Identify which cell holds the provided text, then report its (X, Y) central coordinate. 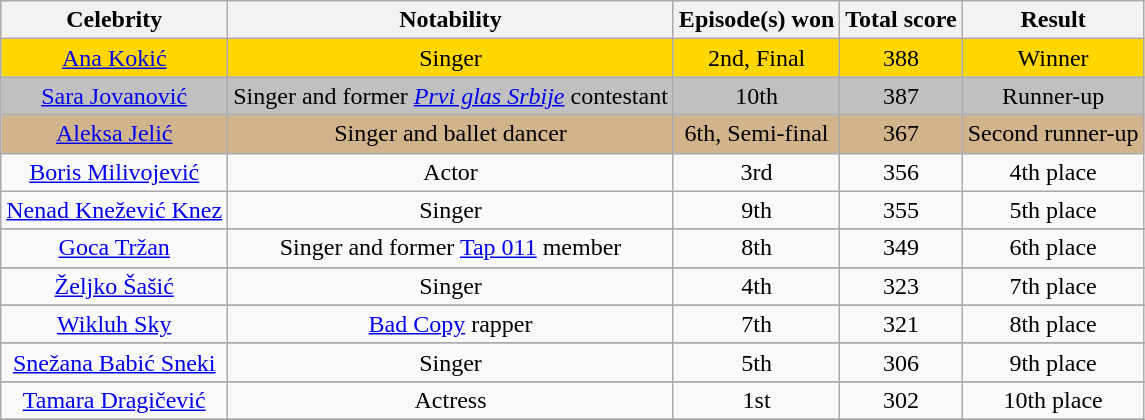
1st (756, 400)
367 (901, 134)
6th, Semi-final (756, 134)
Goca Tržan (114, 248)
Actor (451, 172)
Singer and former Prvi glas Srbije contestant (451, 96)
Notability (451, 20)
387 (901, 96)
Actress (451, 400)
Tamara Dragičević (114, 400)
Second runner-up (1053, 134)
3rd (756, 172)
323 (901, 286)
9th (756, 210)
9th place (1053, 362)
Winner (1053, 58)
2nd, Final (756, 58)
Aleksa Jelić (114, 134)
6th place (1053, 248)
5th (756, 362)
Boris Milivojević (114, 172)
10th place (1053, 400)
355 (901, 210)
388 (901, 58)
10th (756, 96)
Singer and ballet dancer (451, 134)
321 (901, 324)
7th place (1053, 286)
349 (901, 248)
302 (901, 400)
4th (756, 286)
Željko Šašić (114, 286)
8th place (1053, 324)
Runner-up (1053, 96)
356 (901, 172)
Total score (901, 20)
4th place (1053, 172)
5th place (1053, 210)
Sara Jovanović (114, 96)
Celebrity (114, 20)
Ana Kokić (114, 58)
Bad Copy rapper (451, 324)
Snežana Babić Sneki (114, 362)
Nenad Knežević Knez (114, 210)
Result (1053, 20)
8th (756, 248)
7th (756, 324)
Singer and former Tap 011 member (451, 248)
Wikluh Sky (114, 324)
306 (901, 362)
Episode(s) won (756, 20)
